Return the [x, y] coordinate for the center point of the cell that contains the specified text.  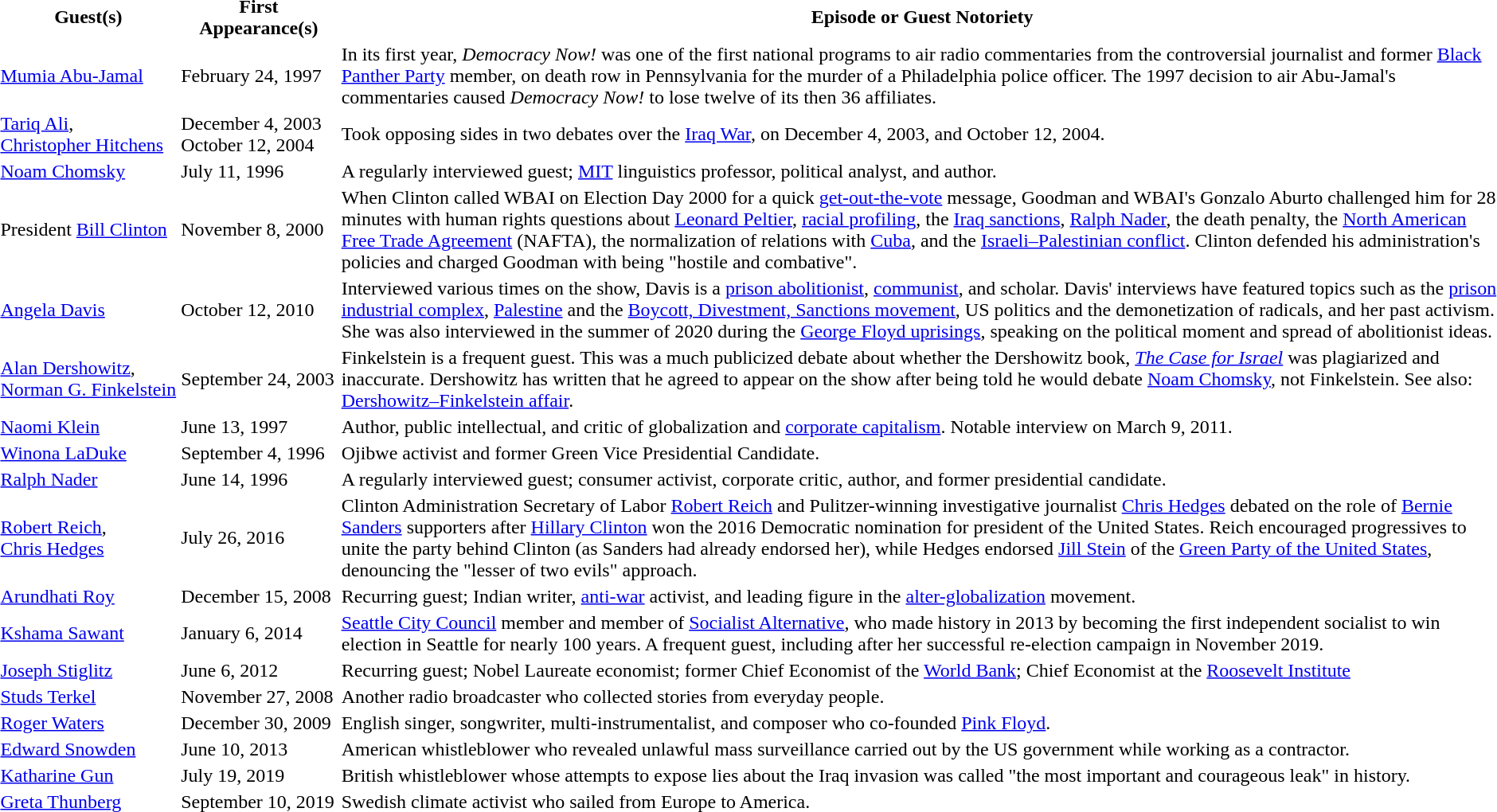
July 11, 1996 [260, 171]
January 6, 2014 [260, 634]
October 12, 2010 [260, 310]
September 4, 1996 [260, 453]
November 27, 2008 [260, 697]
November 8, 2000 [260, 229]
December 30, 2009 [260, 723]
December 4, 2003October 12, 2004 [260, 134]
July 19, 2019 [260, 775]
February 24, 1997 [260, 76]
June 14, 1996 [260, 479]
June 6, 2012 [260, 670]
December 15, 2008 [260, 596]
September 24, 2003 [260, 379]
July 26, 2016 [260, 538]
June 13, 1997 [260, 427]
June 10, 2013 [260, 749]
